Scan for the cell matching the given text and deliver its (x, y) coordinate at center. 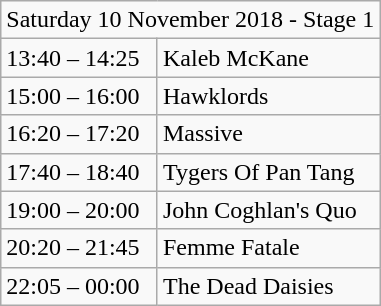
Kaleb McKane (268, 58)
Saturday 10 November 2018 - Stage 1 (190, 20)
19:00 – 20:00 (80, 210)
17:40 – 18:40 (80, 172)
15:00 – 16:00 (80, 96)
John Coghlan's Quo (268, 210)
13:40 – 14:25 (80, 58)
16:20 – 17:20 (80, 134)
Femme Fatale (268, 248)
Hawklords (268, 96)
20:20 – 21:45 (80, 248)
The Dead Daisies (268, 286)
Tygers Of Pan Tang (268, 172)
Massive (268, 134)
22:05 – 00:00 (80, 286)
